For the text-containing cell, return its midpoint in (X, Y) coordinate format. 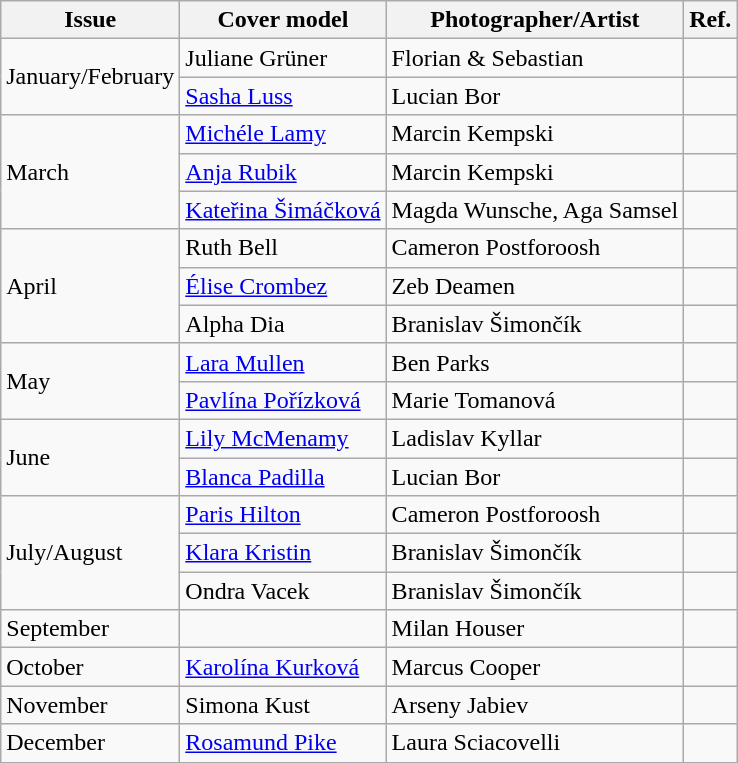
Sasha Luss (283, 96)
Klara Kristin (283, 553)
September (90, 629)
Kateřina Šimáčková (283, 210)
Ladislav Kyllar (535, 438)
July/August (90, 553)
Karolína Kurková (283, 667)
Blanca Padilla (283, 477)
Pavlína Pořízková (283, 400)
June (90, 457)
Florian & Sebastian (535, 58)
Lily McMenamy (283, 438)
Lara Mullen (283, 362)
Zeb Deamen (535, 286)
Élise Crombez (283, 286)
January/February (90, 77)
Milan Houser (535, 629)
Marie Tomanová (535, 400)
October (90, 667)
Marcus Cooper (535, 667)
Rosamund Pike (283, 743)
Anja Rubik (283, 172)
Laura Sciacovelli (535, 743)
Issue (90, 20)
Ref. (710, 20)
May (90, 381)
Juliane Grüner (283, 58)
Simona Kust (283, 705)
Arseny Jabiev (535, 705)
December (90, 743)
April (90, 286)
Magda Wunsche, Aga Samsel (535, 210)
Michéle Lamy (283, 134)
March (90, 172)
November (90, 705)
Ondra Vacek (283, 591)
Cover model (283, 20)
Ruth Bell (283, 248)
Paris Hilton (283, 515)
Ben Parks (535, 362)
Alpha Dia (283, 324)
Photographer/Artist (535, 20)
